Output the [x, y] coordinate of the center of the cell containing the given text.  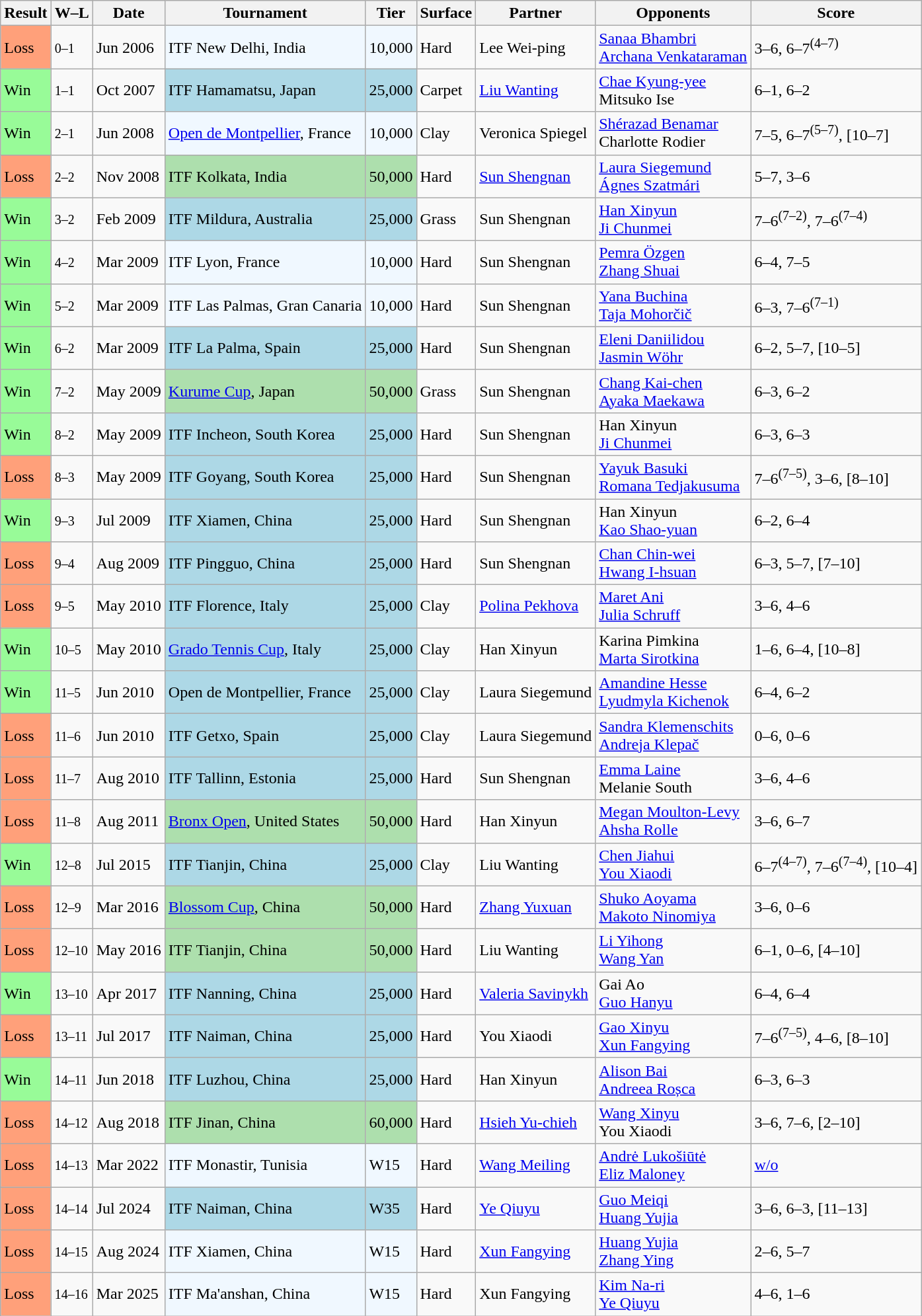
1–6, 6–4, [10–8] [836, 649]
Karina Pimkina Marta Sirotkina [673, 649]
6–3, 6–2 [836, 391]
6–4, 7–5 [836, 262]
11–7 [71, 779]
Lee Wei-ping [535, 48]
3–2 [71, 219]
11–6 [71, 735]
Gao Xinyu Xun Fangying [673, 1036]
ITF New Delhi, India [265, 48]
3–6, 7–6, [2–10] [836, 1122]
Jun 2008 [128, 134]
14–15 [71, 1252]
Date [128, 13]
13–11 [71, 1036]
ITF Jinan, China [265, 1122]
ITF Kolkata, India [265, 176]
You Xiaodi [535, 1036]
Aug 2018 [128, 1122]
14–16 [71, 1294]
Aug 2024 [128, 1252]
7–5, 6–7(5–7), [10–7] [836, 134]
ITF Florence, Italy [265, 607]
w/o [836, 1165]
6–3, 7–6(7–1) [836, 305]
Yana Buchina Taja Mohorčič [673, 305]
ITF Tallinn, Estonia [265, 779]
0–1 [71, 48]
W35 [391, 1208]
Jul 2017 [128, 1036]
Mar 2025 [128, 1294]
9–3 [71, 520]
6–2, 5–7, [10–5] [836, 348]
Mar 2016 [128, 907]
Huang Yujia Zhang Ying [673, 1252]
Emma Laine Melanie South [673, 779]
8–3 [71, 477]
Shérazad Benamar Charlotte Rodier [673, 134]
Aug 2011 [128, 821]
ITF Monastir, Tunisia [265, 1165]
Oct 2007 [128, 90]
Grado Tennis Cup, Italy [265, 649]
12–10 [71, 950]
ITF Mildura, Australia [265, 219]
Aug 2010 [128, 779]
Polina Pekhova [535, 607]
Hsieh Yu-chieh [535, 1122]
3–6, 0–6 [836, 907]
6–4, 6–4 [836, 993]
Mar 2022 [128, 1165]
2–1 [71, 134]
ITF Incheon, South Korea [265, 434]
Bronx Open, United States [265, 821]
Nov 2008 [128, 176]
W–L [71, 13]
ITF Nanning, China [265, 993]
Andrė Lukošiūtė Eliz Maloney [673, 1165]
Chen Jiahui You Xiaodi [673, 865]
1–1 [71, 90]
3–6, 6–7(4–7) [836, 48]
6–3, 5–7, [7–10] [836, 563]
10–5 [71, 649]
3–6, 6–7 [836, 821]
Blossom Cup, China [265, 907]
14–13 [71, 1165]
Kim Na-ri Ye Qiuyu [673, 1294]
Chae Kyung-yee Mitsuko Ise [673, 90]
Result [26, 13]
Jul 2009 [128, 520]
5–2 [71, 305]
4–6, 1–6 [836, 1294]
ITF Goyang, South Korea [265, 477]
Surface [446, 13]
Laura Siegemund Ágnes Szatmári [673, 176]
Gai Ao Guo Hanyu [673, 993]
ITF Lyon, France [265, 262]
Sandra Klemenschits Andreja Klepač [673, 735]
Chang Kai-chen Ayaka Maekawa [673, 391]
9–5 [71, 607]
Ye Qiuyu [535, 1208]
11–8 [71, 821]
ITF Ma'anshan, China [265, 1294]
5–7, 3–6 [836, 176]
Tournament [265, 13]
4–2 [71, 262]
6–1, 6–2 [836, 90]
Han Xinyun Kao Shao-yuan [673, 520]
Sanaa Bhambri Archana Venkataraman [673, 48]
7–6(7–2), 7–6(7–4) [836, 219]
Megan Moulton-Levy Ahsha Rolle [673, 821]
Score [836, 13]
2–2 [71, 176]
Yayuk Basuki Romana Tedjakusuma [673, 477]
7–6(7–5), 3–6, [8–10] [836, 477]
6–2 [71, 348]
Maret Ani Julia Schruff [673, 607]
7–2 [71, 391]
Valeria Savinykh [535, 993]
Wang Meiling [535, 1165]
6–7(4–7), 7–6(7–4), [10–4] [836, 865]
Kurume Cup, Japan [265, 391]
6–1, 0–6, [4–10] [836, 950]
Jul 2024 [128, 1208]
Alison Bai Andreea Roșca [673, 1079]
14–12 [71, 1122]
ITF Las Palmas, Gran Canaria [265, 305]
3–6, 6–3, [11–13] [836, 1208]
Carpet [446, 90]
12–8 [71, 865]
Pemra Özgen Zhang Shuai [673, 262]
Eleni Daniilidou Jasmin Wöhr [673, 348]
2–6, 5–7 [836, 1252]
7–6(7–5), 4–6, [8–10] [836, 1036]
Guo Meiqi Huang Yujia [673, 1208]
Aug 2009 [128, 563]
ITF La Palma, Spain [265, 348]
14–14 [71, 1208]
Amandine Hesse Lyudmyla Kichenok [673, 693]
ITF Hamamatsu, Japan [265, 90]
Apr 2017 [128, 993]
Jun 2006 [128, 48]
ITF Luzhou, China [265, 1079]
12–9 [71, 907]
ITF Pingguo, China [265, 563]
Zhang Yuxuan [535, 907]
Feb 2009 [128, 219]
8–2 [71, 434]
0–6, 0–6 [836, 735]
May 2016 [128, 950]
Jun 2018 [128, 1079]
Partner [535, 13]
11–5 [71, 693]
Li Yihong Wang Yan [673, 950]
Tier [391, 13]
13–10 [71, 993]
Opponents [673, 13]
Wang Xinyu You Xiaodi [673, 1122]
14–11 [71, 1079]
Jul 2015 [128, 865]
ITF Getxo, Spain [265, 735]
Chan Chin-wei Hwang I-hsuan [673, 563]
Veronica Spiegel [535, 134]
9–4 [71, 563]
Shuko Aoyama Makoto Ninomiya [673, 907]
6–4, 6–2 [836, 693]
6–2, 6–4 [836, 520]
60,000 [391, 1122]
